Return the (X, Y) coordinate for the center point of the cell that contains the specified text.  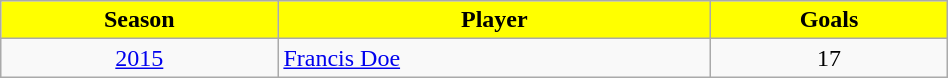
Player (494, 20)
2015 (140, 58)
Goals (829, 20)
Season (140, 20)
17 (829, 58)
Francis Doe (494, 58)
